Search for the cell housing the specified text and yield its (x, y) center coordinate. 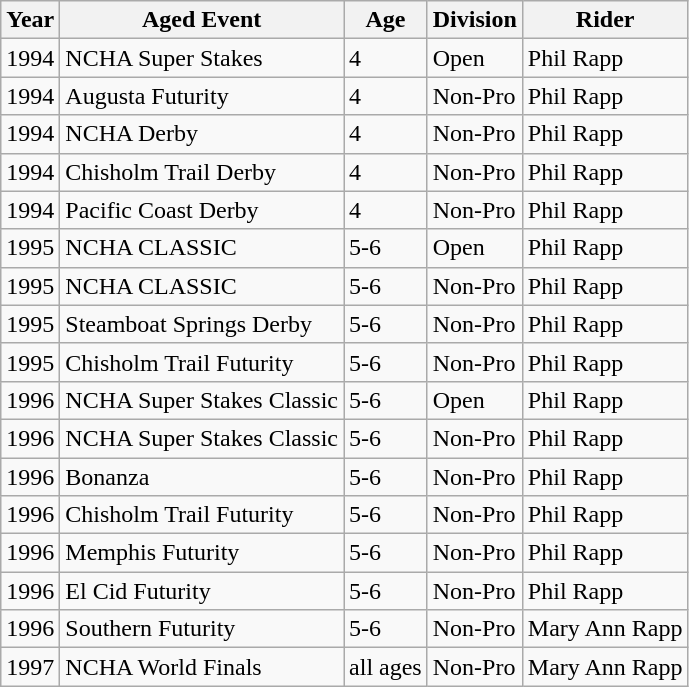
Chisholm Trail Derby (202, 172)
Augusta Futurity (202, 96)
1997 (30, 667)
Division (474, 20)
Year (30, 20)
all ages (386, 667)
El Cid Futurity (202, 591)
Pacific Coast Derby (202, 210)
Rider (605, 20)
Southern Futurity (202, 629)
Bonanza (202, 477)
Aged Event (202, 20)
Age (386, 20)
NCHA Derby (202, 134)
NCHA Super Stakes (202, 58)
NCHA World Finals (202, 667)
Memphis Futurity (202, 553)
Steamboat Springs Derby (202, 324)
